Provide the [X, Y] coordinate of the cell's center where the given text is located.  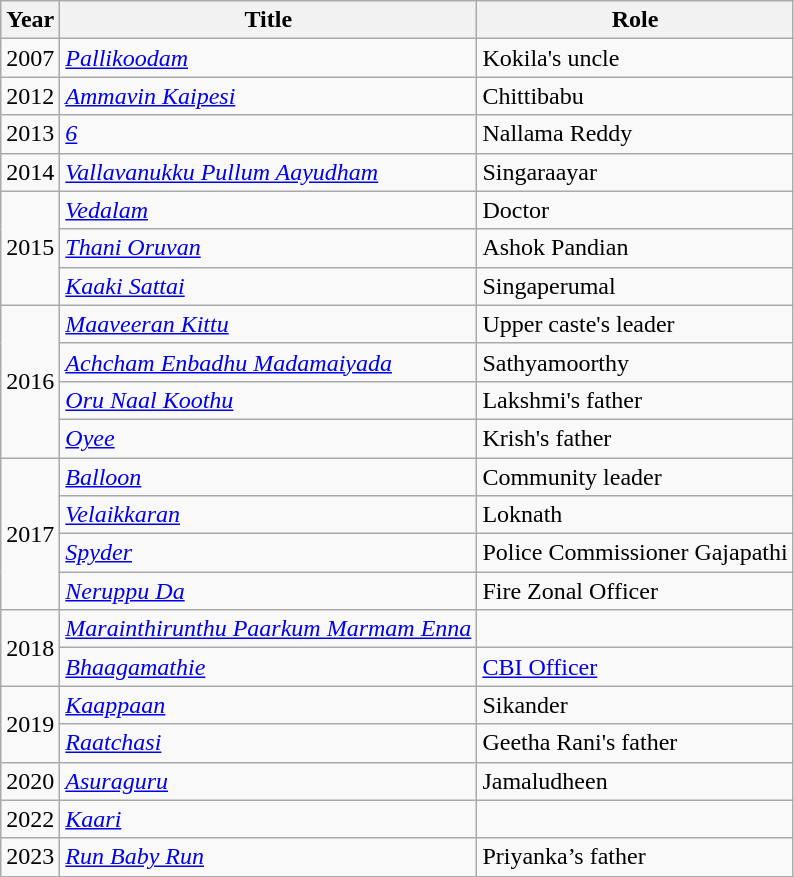
Kaappaan [268, 705]
Neruppu Da [268, 591]
Pallikoodam [268, 58]
Fire Zonal Officer [635, 591]
Kokila's uncle [635, 58]
Ashok Pandian [635, 248]
Priyanka’s father [635, 857]
2023 [30, 857]
Upper caste's leader [635, 324]
Marainthirunthu Paarkum Marmam Enna [268, 629]
Balloon [268, 477]
Chittibabu [635, 96]
Thani Oruvan [268, 248]
Year [30, 20]
Kaari [268, 819]
Jamaludheen [635, 781]
2019 [30, 724]
2017 [30, 534]
Bhaagamathie [268, 667]
Spyder [268, 553]
2018 [30, 648]
2020 [30, 781]
Sikander [635, 705]
Lakshmi's father [635, 400]
Oyee [268, 438]
Krish's father [635, 438]
Loknath [635, 515]
Raatchasi [268, 743]
Sathyamoorthy [635, 362]
2013 [30, 134]
Community leader [635, 477]
Geetha Rani's father [635, 743]
2014 [30, 172]
2022 [30, 819]
Achcham Enbadhu Madamaiyada [268, 362]
Ammavin Kaipesi [268, 96]
Title [268, 20]
Nallama Reddy [635, 134]
Police Commissioner Gajapathi [635, 553]
Run Baby Run [268, 857]
Singaraayar [635, 172]
Velaikkaran [268, 515]
Role [635, 20]
6 [268, 134]
Vedalam [268, 210]
Oru Naal Koothu [268, 400]
Vallavanukku Pullum Aayudham [268, 172]
2012 [30, 96]
Maaveeran Kittu [268, 324]
2016 [30, 381]
Asuraguru [268, 781]
Doctor [635, 210]
Singaperumal [635, 286]
2015 [30, 248]
Kaaki Sattai [268, 286]
CBI Officer [635, 667]
2007 [30, 58]
